Provide the (X, Y) coordinate of the cell's center where the given text is located.  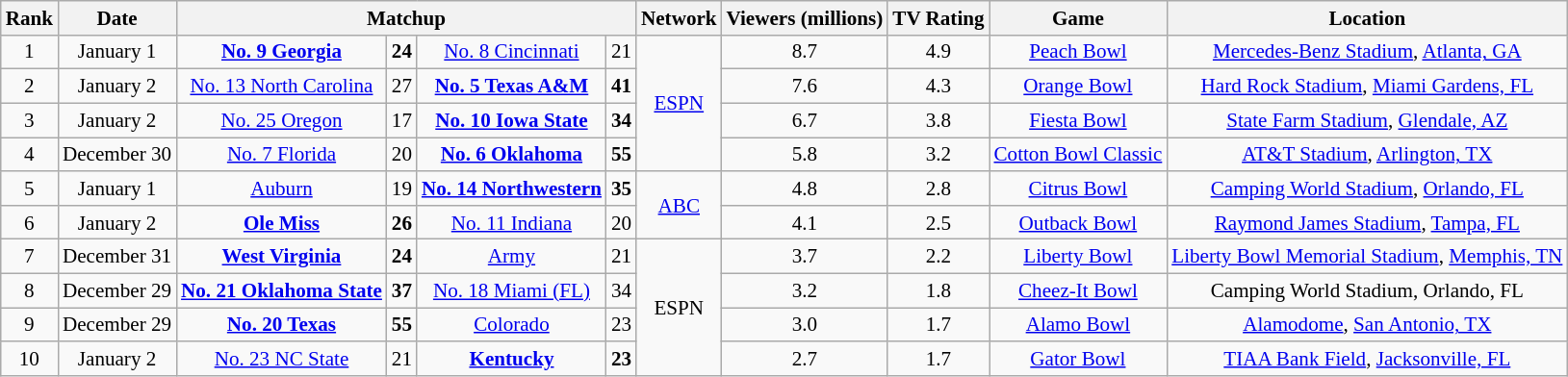
Cotton Bowl Classic (1078, 154)
3.0 (805, 325)
6 (29, 221)
Gator Bowl (1078, 358)
Outback Bowl (1078, 221)
No. 7 Florida (281, 154)
No. 20 Texas (281, 325)
1 (29, 52)
2.2 (938, 256)
7 (29, 256)
Ole Miss (281, 221)
No. 13 North Carolina (281, 87)
TV Rating (938, 17)
3 (29, 119)
No. 25 Oregon (281, 119)
4.3 (938, 87)
No. 14 Northwestern (512, 188)
35 (622, 188)
Alamo Bowl (1078, 325)
ABC (680, 206)
No. 21 Oklahoma State (281, 290)
No. 23 NC State (281, 358)
Viewers (millions) (805, 17)
37 (402, 290)
No. 11 Indiana (512, 221)
Hard Rock Stadium, Miami Gardens, FL (1367, 87)
Liberty Bowl Memorial Stadium, Memphis, TN (1367, 256)
Army (512, 256)
Date (117, 17)
27 (402, 87)
9 (29, 325)
State Farm Stadium, Glendale, AZ (1367, 119)
Rank (29, 17)
1.8 (938, 290)
No. 10 Iowa State (512, 119)
3.7 (805, 256)
Citrus Bowl (1078, 188)
4.8 (805, 188)
19 (402, 188)
Cheez-It Bowl (1078, 290)
17 (402, 119)
Mercedes-Benz Stadium, Atlanta, GA (1367, 52)
No. 8 Cincinnati (512, 52)
Raymond James Stadium, Tampa, FL (1367, 221)
Peach Bowl (1078, 52)
Alamodome, San Antonio, TX (1367, 325)
Kentucky (512, 358)
Fiesta Bowl (1078, 119)
West Virginia (281, 256)
No. 9 Georgia (281, 52)
Network (680, 17)
8.7 (805, 52)
AT&T Stadium, Arlington, TX (1367, 154)
December 31 (117, 256)
No. 18 Miami (FL) (512, 290)
TIAA Bank Field, Jacksonville, FL (1367, 358)
7.6 (805, 87)
Game (1078, 17)
2.7 (805, 358)
41 (622, 87)
3.8 (938, 119)
2.5 (938, 221)
Orange Bowl (1078, 87)
Location (1367, 17)
Matchup (406, 17)
December 30 (117, 154)
5 (29, 188)
2.8 (938, 188)
6.7 (805, 119)
8 (29, 290)
10 (29, 358)
No. 6 Oklahoma (512, 154)
Colorado (512, 325)
4 (29, 154)
5.8 (805, 154)
No. 5 Texas A&M (512, 87)
Auburn (281, 188)
4.1 (805, 221)
2 (29, 87)
26 (402, 221)
4.9 (938, 52)
Liberty Bowl (1078, 256)
